Determine the (x, y) coordinate at the center of the cell enclosing the given text.  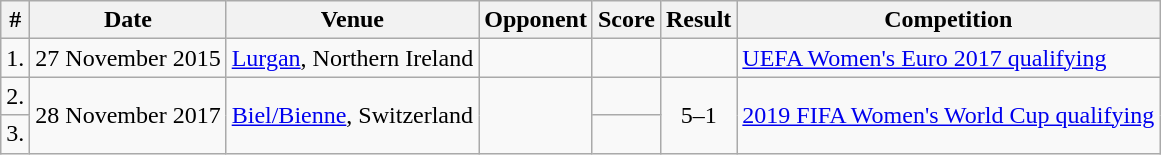
Competition (948, 20)
Lurgan, Northern Ireland (352, 58)
1. (16, 58)
2019 FIFA Women's World Cup qualifying (948, 115)
UEFA Women's Euro 2017 qualifying (948, 58)
Score (626, 20)
Date (128, 20)
2. (16, 96)
3. (16, 134)
28 November 2017 (128, 115)
Result (698, 20)
Opponent (536, 20)
27 November 2015 (128, 58)
# (16, 20)
5–1 (698, 115)
Venue (352, 20)
Biel/Bienne, Switzerland (352, 115)
